Determine the (X, Y) coordinate at the center of the cell enclosing the given text.  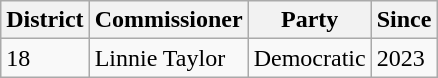
Linnie Taylor (168, 58)
District (45, 20)
Since (404, 20)
Commissioner (168, 20)
2023 (404, 58)
18 (45, 58)
Party (310, 20)
Democratic (310, 58)
